Capture the cell that displays the provided text and extract its (X, Y) central coordinate. 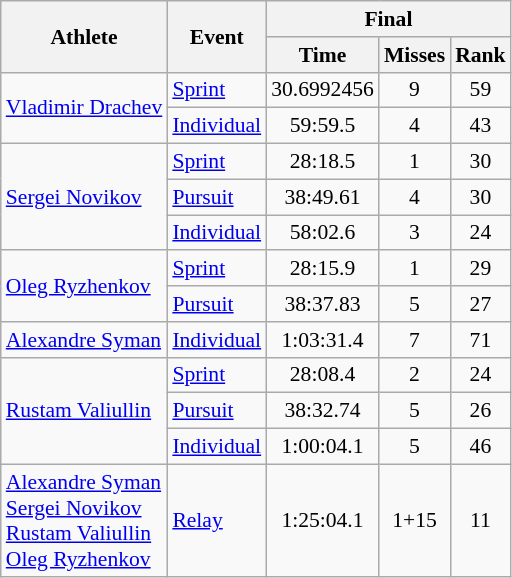
Final (388, 19)
29 (480, 269)
1+15 (414, 520)
30.6992456 (322, 90)
Oleg Ryzhenkov (84, 286)
Misses (414, 55)
1:25:04.1 (322, 520)
Alexandre Syman Sergei NovikovRustam ValiullinOleg Ryzhenkov (84, 520)
2 (414, 375)
59 (480, 90)
28:15.9 (322, 269)
Alexandre Syman (84, 340)
Sergei Novikov (84, 198)
38:37.83 (322, 304)
46 (480, 447)
1:03:31.4 (322, 340)
38:49.61 (322, 197)
Relay (216, 520)
28:08.4 (322, 375)
27 (480, 304)
71 (480, 340)
9 (414, 90)
Vladimir Drachev (84, 108)
Athlete (84, 36)
3 (414, 233)
58:02.6 (322, 233)
Rustam Valiullin (84, 410)
38:32.74 (322, 411)
11 (480, 520)
43 (480, 126)
Time (322, 55)
Event (216, 36)
28:18.5 (322, 162)
26 (480, 411)
1:00:04.1 (322, 447)
7 (414, 340)
59:59.5 (322, 126)
Rank (480, 55)
